Scan for the cell matching the given text and deliver its (X, Y) coordinate at center. 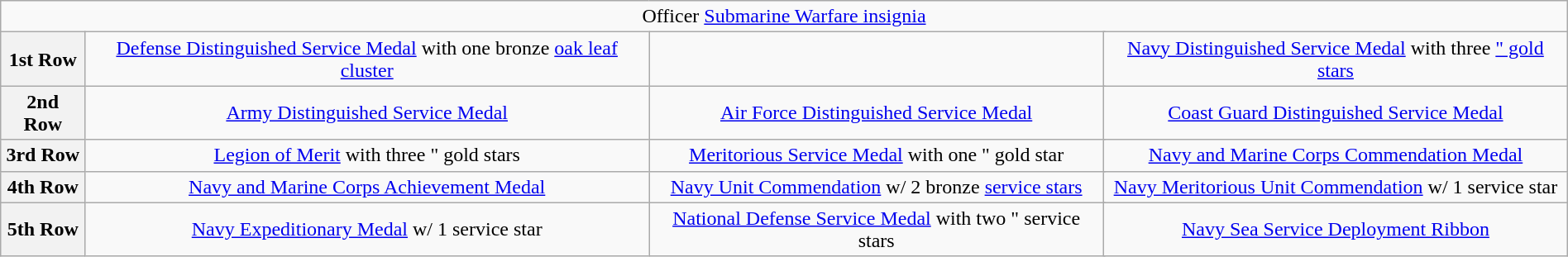
2nd Row (43, 112)
Legion of Merit with three " gold stars (367, 155)
Navy Distinguished Service Medal with three " gold stars (1336, 59)
Coast Guard Distinguished Service Medal (1336, 112)
Navy and Marine Corps Achievement Medal (367, 187)
5th Row (43, 230)
Officer Submarine Warfare insignia (784, 17)
National Defense Service Medal with two " service stars (877, 230)
3rd Row (43, 155)
Meritorious Service Medal with one " gold star (877, 155)
Air Force Distinguished Service Medal (877, 112)
4th Row (43, 187)
Navy Sea Service Deployment Ribbon (1336, 230)
1st Row (43, 59)
Navy Unit Commendation w/ 2 bronze service stars (877, 187)
Defense Distinguished Service Medal with one bronze oak leaf cluster (367, 59)
Navy Meritorious Unit Commendation w/ 1 service star (1336, 187)
Army Distinguished Service Medal (367, 112)
Navy Expeditionary Medal w/ 1 service star (367, 230)
Navy and Marine Corps Commendation Medal (1336, 155)
